From the cell containing the given text, extract its center point as [x, y] coordinate. 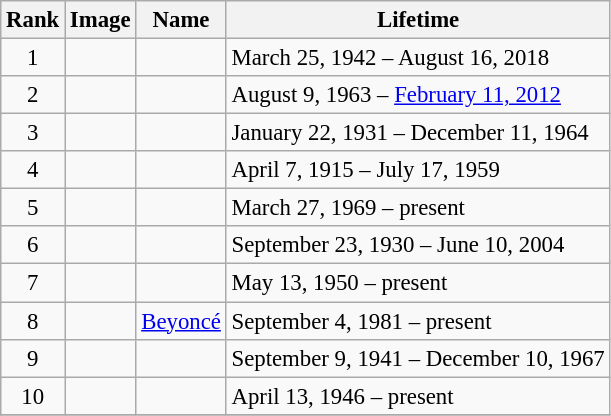
1 [33, 58]
Image [100, 20]
Name [181, 20]
May 13, 1950 – present [418, 283]
2 [33, 95]
Beyoncé [181, 321]
3 [33, 133]
Lifetime [418, 20]
March 25, 1942 – August 16, 2018 [418, 58]
7 [33, 283]
September 23, 1930 – June 10, 2004 [418, 245]
Rank [33, 20]
8 [33, 321]
September 4, 1981 – present [418, 321]
April 7, 1915 – July 17, 1959 [418, 170]
6 [33, 245]
5 [33, 208]
January 22, 1931 – December 11, 1964 [418, 133]
March 27, 1969 – present [418, 208]
April 13, 1946 – present [418, 396]
September 9, 1941 – December 10, 1967 [418, 358]
9 [33, 358]
August 9, 1963 – February 11, 2012 [418, 95]
4 [33, 170]
10 [33, 396]
